Find where the given text appears and provide that cell's center as (x, y) coordinate. 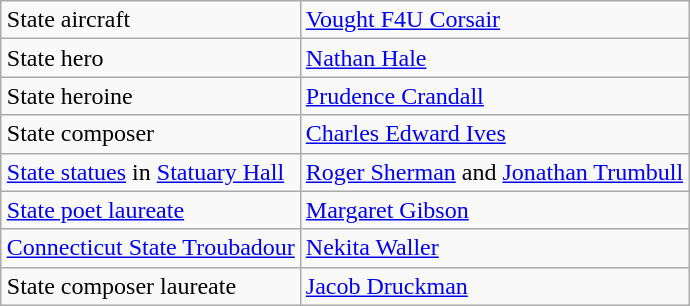
Connecticut State Troubadour (150, 248)
Vought F4U Corsair (494, 20)
State poet laureate (150, 210)
State composer (150, 134)
Nathan Hale (494, 58)
Margaret Gibson (494, 210)
Nekita Waller (494, 248)
State hero (150, 58)
Roger Sherman and Jonathan Trumbull (494, 172)
Prudence Crandall (494, 96)
State heroine (150, 96)
State aircraft (150, 20)
State composer laureate (150, 286)
Jacob Druckman (494, 286)
State statues in Statuary Hall (150, 172)
Charles Edward Ives (494, 134)
